Determine the (x, y) coordinate at the center of the cell enclosing the given text.  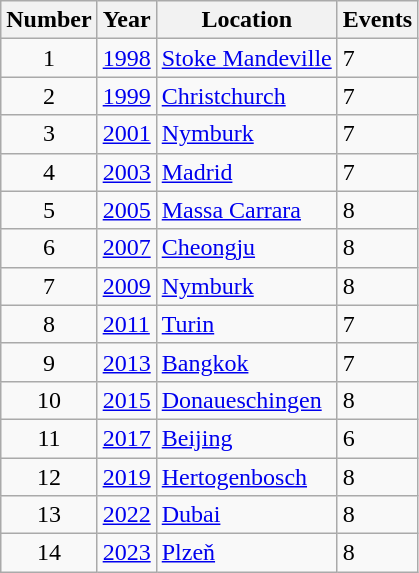
Donaueschingen (246, 400)
13 (49, 515)
1998 (126, 58)
2017 (126, 438)
2013 (126, 362)
2015 (126, 400)
12 (49, 477)
Year (126, 20)
2009 (126, 286)
Stoke Mandeville (246, 58)
14 (49, 553)
3 (49, 134)
2023 (126, 553)
Plzeň (246, 553)
Beijing (246, 438)
Madrid (246, 172)
10 (49, 400)
Bangkok (246, 362)
Massa Carrara (246, 210)
9 (49, 362)
2007 (126, 248)
Hertogenbosch (246, 477)
2003 (126, 172)
2011 (126, 324)
11 (49, 438)
2005 (126, 210)
2001 (126, 134)
Turin (246, 324)
5 (49, 210)
1999 (126, 96)
Events (377, 20)
2022 (126, 515)
2 (49, 96)
Number (49, 20)
Cheongju (246, 248)
1 (49, 58)
2019 (126, 477)
4 (49, 172)
Location (246, 20)
Christchurch (246, 96)
Dubai (246, 515)
